Search for the cell housing the specified text and yield its [X, Y] center coordinate. 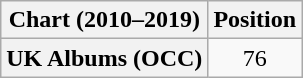
Chart (2010–2019) [104, 20]
76 [255, 58]
Position [255, 20]
UK Albums (OCC) [104, 58]
